Identify which cell holds the provided text, then report its (X, Y) central coordinate. 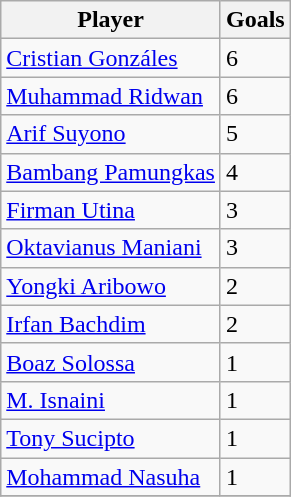
M. Isnaini (111, 400)
Tony Sucipto (111, 438)
Muhammad Ridwan (111, 96)
Oktavianus Maniani (111, 248)
5 (255, 134)
Goals (255, 20)
4 (255, 172)
Mohammad Nasuha (111, 477)
Boaz Solossa (111, 362)
Firman Utina (111, 210)
Cristian Gonzáles (111, 58)
Bambang Pamungkas (111, 172)
Arif Suyono (111, 134)
Player (111, 20)
Yongki Aribowo (111, 286)
Irfan Bachdim (111, 324)
